Provide the [X, Y] coordinate of the cell's center where the given text is located.  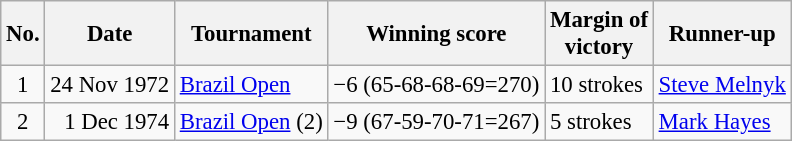
Brazil Open [251, 85]
−9 (67-59-70-71=267) [436, 122]
10 strokes [600, 85]
5 strokes [600, 122]
1 [23, 85]
1 Dec 1974 [110, 122]
Steve Melnyk [722, 85]
2 [23, 122]
Tournament [251, 34]
Brazil Open (2) [251, 122]
Date [110, 34]
No. [23, 34]
−6 (65-68-68-69=270) [436, 85]
Runner-up [722, 34]
Mark Hayes [722, 122]
24 Nov 1972 [110, 85]
Winning score [436, 34]
Margin ofvictory [600, 34]
